Find where the given text appears and provide that cell's center as (X, Y) coordinate. 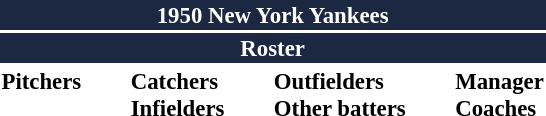
Roster (272, 48)
1950 New York Yankees (272, 15)
